For the text-containing cell, return its midpoint in [x, y] coordinate format. 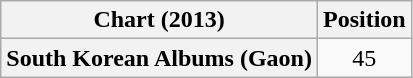
45 [364, 58]
Position [364, 20]
South Korean Albums (Gaon) [160, 58]
Chart (2013) [160, 20]
